Scan for the cell matching the given text and deliver its [X, Y] coordinate at center. 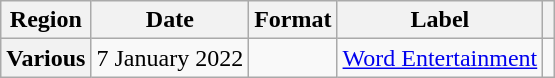
Format [293, 20]
Region [46, 20]
Date [170, 20]
Various [46, 58]
7 January 2022 [170, 58]
Label [440, 20]
Word Entertainment [440, 58]
